Determine the (x, y) coordinate at the center of the cell enclosing the given text.  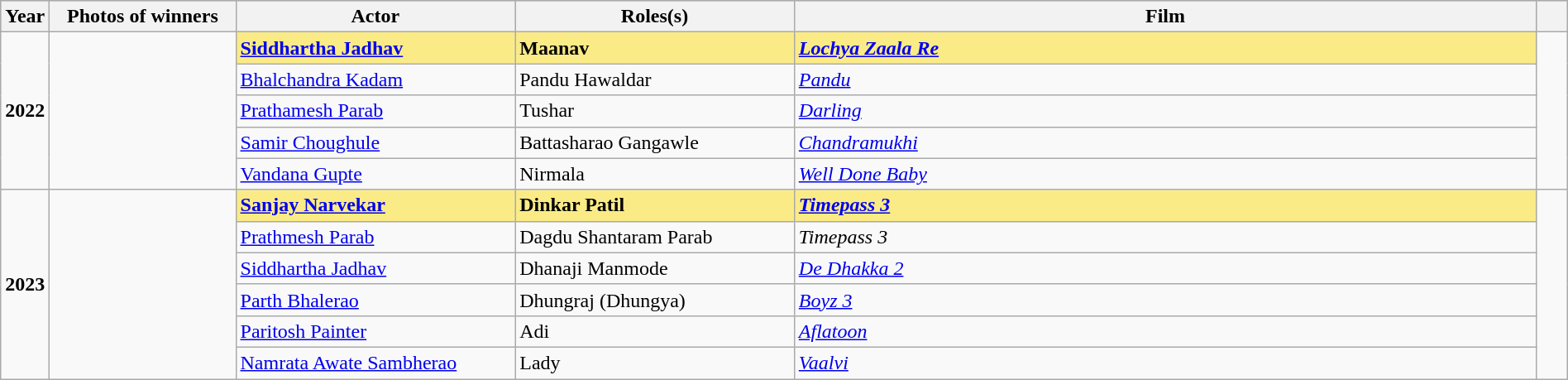
Adi (655, 331)
Samir Choughule (375, 142)
Parth Bhalerao (375, 300)
Year (25, 17)
Chandramukhi (1164, 142)
Paritosh Painter (375, 331)
Vandana Gupte (375, 174)
Tushar (655, 111)
Lochya Zaala Re (1164, 48)
Pandu Hawaldar (655, 79)
Dhungraj (Dhungya) (655, 300)
2022 (25, 111)
Namrata Awate Sambherao (375, 363)
Lady (655, 363)
Photos of winners (142, 17)
Dagdu Shantaram Parab (655, 237)
Well Done Baby (1164, 174)
Film (1164, 17)
Actor (375, 17)
Aflatoon (1164, 331)
Vaalvi (1164, 363)
Dinkar Patil (655, 205)
Dhanaji Manmode (655, 268)
Maanav (655, 48)
Battasharao Gangawle (655, 142)
De Dhakka 2 (1164, 268)
Boyz 3 (1164, 300)
Darling (1164, 111)
Sanjay Narvekar (375, 205)
Prathmesh Parab (375, 237)
Prathamesh Parab (375, 111)
2023 (25, 284)
Pandu (1164, 79)
Nirmala (655, 174)
Roles(s) (655, 17)
Bhalchandra Kadam (375, 79)
